Provide the [x, y] coordinate of the cell's center where the given text is located.  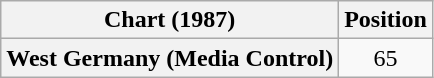
65 [386, 58]
West Germany (Media Control) [170, 58]
Position [386, 20]
Chart (1987) [170, 20]
